Return the (X, Y) coordinate for the center point of the cell that contains the specified text.  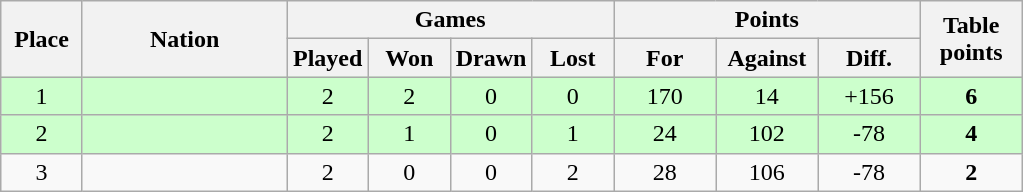
6 (971, 96)
+156 (869, 96)
106 (767, 172)
102 (767, 134)
4 (971, 134)
Games (450, 20)
Tablepoints (971, 39)
Lost (573, 58)
14 (767, 96)
Nation (184, 39)
Won (409, 58)
Played (328, 58)
24 (665, 134)
Against (767, 58)
Drawn (491, 58)
Diff. (869, 58)
170 (665, 96)
Points (767, 20)
28 (665, 172)
3 (42, 172)
Place (42, 39)
For (665, 58)
